Determine the [X, Y] coordinate at the center of the cell enclosing the given text.  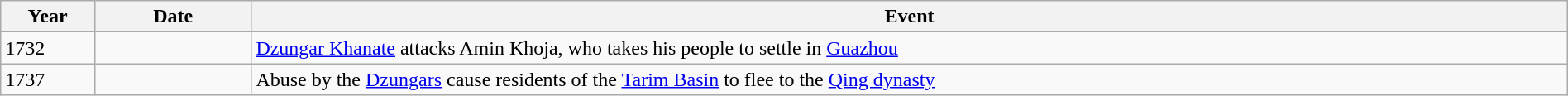
Year [48, 17]
Event [910, 17]
1737 [48, 79]
Date [172, 17]
Dzungar Khanate attacks Amin Khoja, who takes his people to settle in Guazhou [910, 48]
1732 [48, 48]
Abuse by the Dzungars cause residents of the Tarim Basin to flee to the Qing dynasty [910, 79]
